Find where the given text appears and provide that cell's center as [x, y] coordinate. 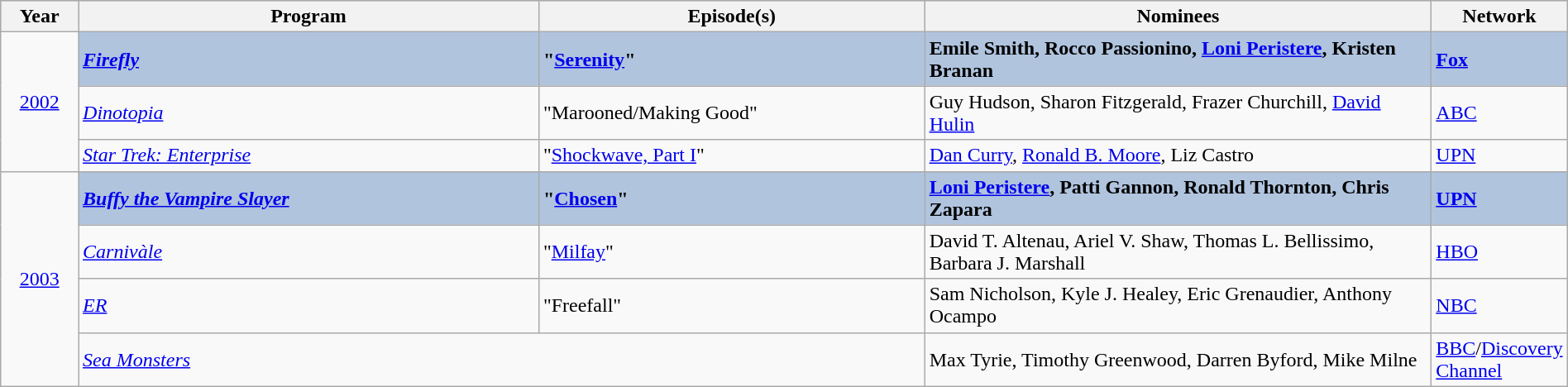
Sea Monsters [502, 359]
David T. Altenau, Ariel V. Shaw, Thomas L. Bellissimo, Barbara J. Marshall [1178, 251]
2003 [40, 279]
"Freefall" [731, 306]
Carnivàle [309, 251]
2002 [40, 102]
BBC/Discovery Channel [1499, 359]
Buffy the Vampire Slayer [309, 198]
"Serenity" [731, 60]
ABC [1499, 112]
Loni Peristere, Patti Gannon, Ronald Thornton, Chris Zapara [1178, 198]
Fox [1499, 60]
Dinotopia [309, 112]
"Chosen" [731, 198]
Guy Hudson, Sharon Fitzgerald, Frazer Churchill, David Hulin [1178, 112]
"Marooned/Making Good" [731, 112]
"Milfay" [731, 251]
"Shockwave, Part I" [731, 155]
Episode(s) [731, 17]
NBC [1499, 306]
Firefly [309, 60]
Sam Nicholson, Kyle J. Healey, Eric Grenaudier, Anthony Ocampo [1178, 306]
HBO [1499, 251]
Max Tyrie, Timothy Greenwood, Darren Byford, Mike Milne [1178, 359]
Nominees [1178, 17]
Program [309, 17]
ER [309, 306]
Emile Smith, Rocco Passionino, Loni Peristere, Kristen Branan [1178, 60]
Star Trek: Enterprise [309, 155]
Dan Curry, Ronald B. Moore, Liz Castro [1178, 155]
Year [40, 17]
Network [1499, 17]
